From the cell containing the given text, extract its center point as [x, y] coordinate. 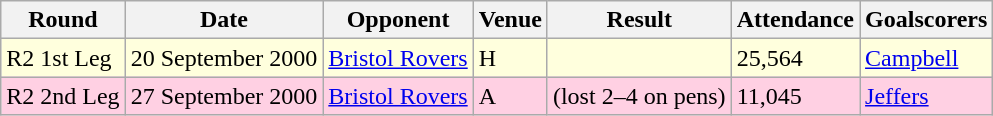
Goalscorers [926, 20]
A [510, 96]
Opponent [398, 20]
Round [63, 20]
R2 2nd Leg [63, 96]
25,564 [795, 58]
Campbell [926, 58]
H [510, 58]
Date [224, 20]
11,045 [795, 96]
R2 1st Leg [63, 58]
20 September 2000 [224, 58]
(lost 2–4 on pens) [639, 96]
Result [639, 20]
Attendance [795, 20]
Jeffers [926, 96]
Venue [510, 20]
27 September 2000 [224, 96]
